For the text-containing cell, return its midpoint in [x, y] coordinate format. 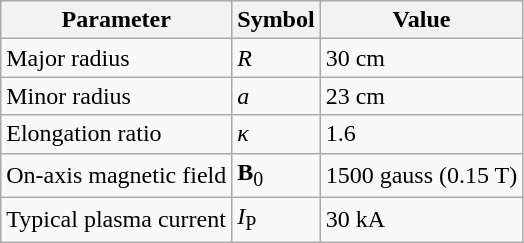
30 cm [422, 58]
Minor radius [116, 96]
Symbol [276, 20]
R [276, 58]
On-axis magnetic field [116, 175]
1500 gauss (0.15 T) [422, 175]
1.6 [422, 134]
Major radius [116, 58]
Value [422, 20]
Parameter [116, 20]
a [276, 96]
κ [276, 134]
Typical plasma current [116, 219]
IP [276, 219]
B0 [276, 175]
23 cm [422, 96]
30 kA [422, 219]
Elongation ratio [116, 134]
